Capture the cell that displays the provided text and extract its [x, y] central coordinate. 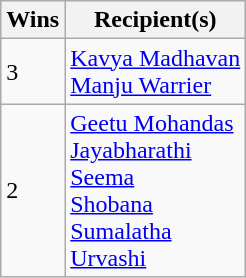
Kavya MadhavanManju Warrier [156, 72]
Recipient(s) [156, 20]
Geetu MohandasJayabharathiSeemaShobanaSumalathaUrvashi [156, 190]
Wins [33, 20]
3 [33, 72]
2 [33, 190]
